Return the (X, Y) coordinate for the center point of the cell that contains the specified text.  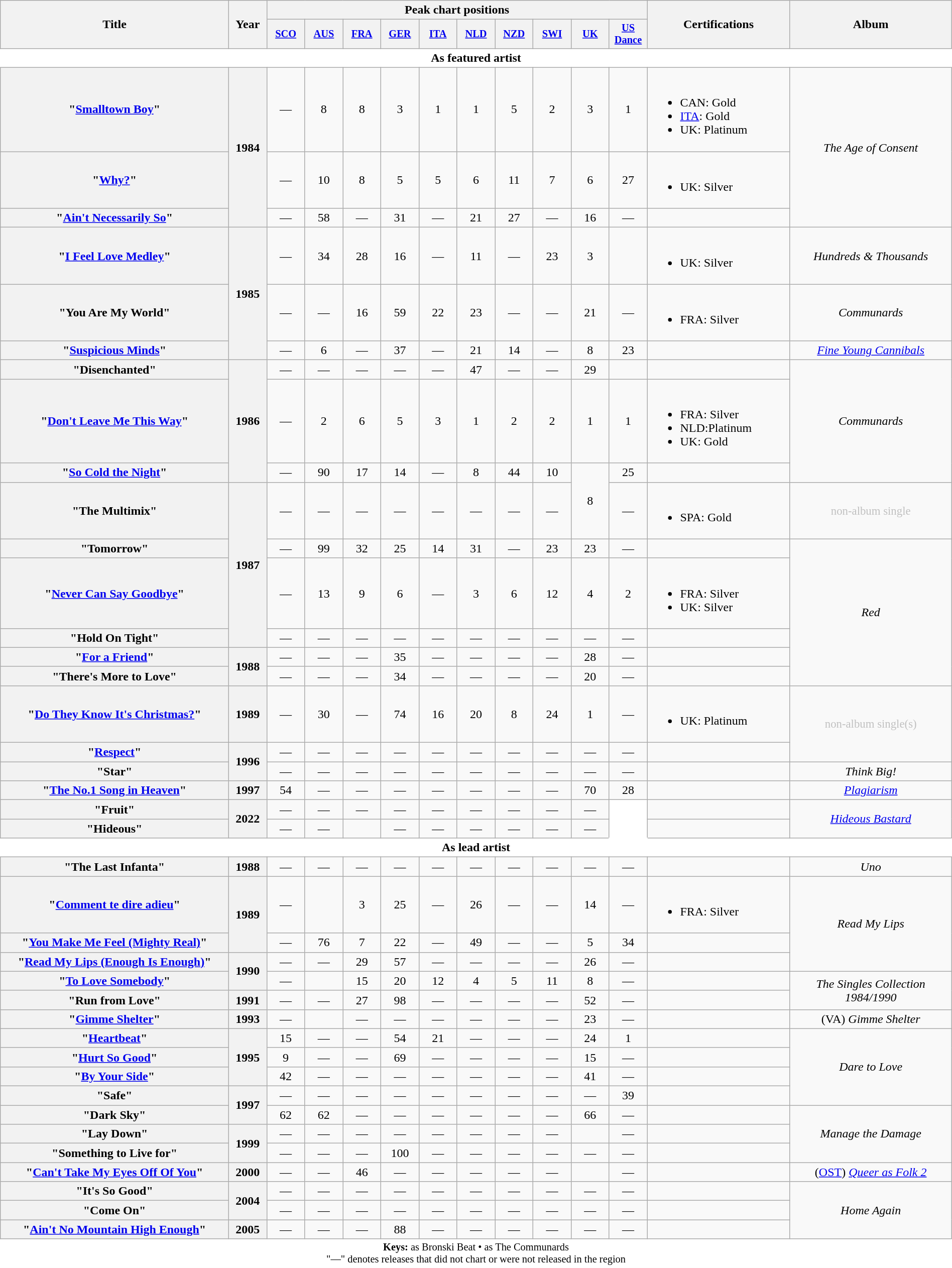
"You Make Me Feel (Mighty Real)" (114, 943)
"Dark Sky" (114, 1115)
Keys: as Bronski Beat • as The Communards "—" denotes releases that did not chart or were not released in the region (476, 1253)
99 (324, 548)
UK (590, 34)
2005 (248, 1229)
59 (400, 312)
"Hurt So Good" (114, 1057)
Home Again (871, 1210)
Album (871, 25)
49 (476, 943)
100 (400, 1153)
NLD (476, 34)
(VA) Gimme Shelter (871, 1019)
"Ain't No Mountain High Enough" (114, 1229)
SPA: Gold (719, 510)
"Star" (114, 771)
"Respect" (114, 752)
The Singles Collection 1984/1990 (871, 990)
"Read My Lips (Enough Is Enough)" (114, 962)
"Heartbeat" (114, 1038)
"For a Friend" (114, 657)
90 (324, 473)
Fine Young Cannibals (871, 351)
2022 (248, 819)
52 (590, 1000)
Year (248, 25)
FRA: SilverNLD:PlatinumUK: Gold (719, 421)
70 (590, 790)
NZD (514, 34)
"Never Can Say Goodbye" (114, 593)
"Ain't Necessarily So" (114, 218)
CAN: GoldITA: GoldUK: Platinum (719, 109)
"Do They Know It's Christmas?" (114, 714)
"Disenchanted" (114, 370)
"The Multimix" (114, 510)
41 (590, 1076)
1993 (248, 1019)
ITA (438, 34)
98 (400, 1000)
"The No.1 Song in Heaven" (114, 790)
"Hold On Tight" (114, 638)
1990 (248, 971)
"Something to Live for" (114, 1153)
AUS (324, 34)
2004 (248, 1201)
1985 (248, 294)
"It's So Good" (114, 1191)
Peak chart positions (457, 10)
GER (400, 34)
39 (628, 1096)
1991 (248, 1000)
FRA (362, 34)
Read My Lips (871, 924)
76 (324, 943)
"To Love Somebody" (114, 981)
Dare to Love (871, 1067)
1999 (248, 1143)
46 (362, 1172)
"Safe" (114, 1096)
SCO (286, 34)
US Dance (628, 34)
Hundreds & Thousands (871, 256)
FRA: SilverUK: Silver (719, 593)
74 (400, 714)
"You Are My World" (114, 312)
"Comment te dire adieu" (114, 905)
non-album single (871, 510)
88 (400, 1229)
Hideous Bastard (871, 819)
As featured artist (476, 58)
Uno (871, 867)
30 (324, 714)
37 (400, 351)
"Why?" (114, 180)
69 (400, 1057)
Plagiarism (871, 790)
1996 (248, 762)
42 (286, 1076)
The Age of Consent (871, 148)
"I Feel Love Medley" (114, 256)
"By Your Side" (114, 1076)
58 (324, 218)
"Come On" (114, 1210)
UK: Platinum (719, 714)
44 (514, 473)
"Fruit" (114, 810)
"Gimme Shelter" (114, 1019)
non-album single(s) (871, 723)
"Run from Love" (114, 1000)
2000 (248, 1172)
"Tomorrow" (114, 548)
"Don't Leave Me This Way" (114, 421)
47 (476, 370)
Manage the Damage (871, 1134)
1986 (248, 421)
As lead artist (476, 848)
Red (871, 612)
"The Last Infanta" (114, 867)
"Suspicious Minds" (114, 351)
"So Cold the Night" (114, 473)
"Hideous" (114, 829)
"Smalltown Boy" (114, 109)
"Can't Take My Eyes Off Of You" (114, 1172)
Title (114, 25)
35 (400, 657)
13 (324, 593)
1984 (248, 148)
Certifications (719, 25)
57 (400, 962)
66 (590, 1115)
"There's More to Love" (114, 676)
1987 (248, 564)
17 (362, 473)
"Lay Down" (114, 1134)
SWI (552, 34)
32 (362, 548)
(OST) Queer as Folk 2 (871, 1172)
1995 (248, 1057)
Think Big! (871, 771)
